Extract the [X, Y] coordinate from the center of the cell holding the provided text.  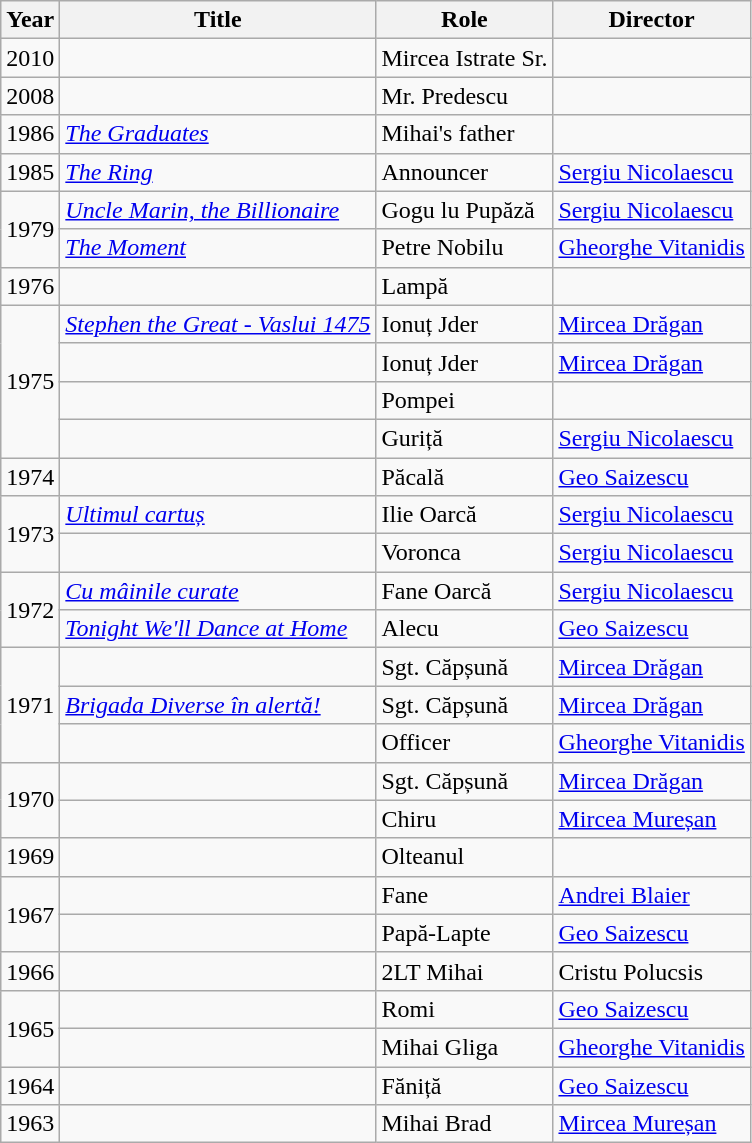
1969 [30, 857]
Brigada Diverse în alertă! [218, 705]
2LT Mihai [464, 971]
Guriță [464, 438]
1966 [30, 971]
Cristu Polucsis [652, 971]
2008 [30, 96]
Chiru [464, 819]
Cu mâinile curate [218, 591]
Uncle Marin, the Billionaire [218, 210]
Mihai's father [464, 134]
Romi [464, 1009]
1963 [30, 1124]
Făniță [464, 1085]
Stephen the Great - Vaslui 1475 [218, 324]
1985 [30, 172]
1965 [30, 1028]
Announcer [464, 172]
1975 [30, 381]
The Graduates [218, 134]
Pompei [464, 400]
1986 [30, 134]
Papă-Lapte [464, 933]
Mihai Gliga [464, 1047]
Tonight We'll Dance at Home [218, 629]
Mihai Brad [464, 1124]
Mr. Predescu [464, 96]
1972 [30, 610]
Director [652, 20]
Ilie Oarcă [464, 515]
Lampă [464, 286]
Role [464, 20]
1967 [30, 914]
Fane Oarcă [464, 591]
2010 [30, 58]
1973 [30, 534]
Gogu lu Pupăză [464, 210]
Ultimul cartuș [218, 515]
Mircea Istrate Sr. [464, 58]
Andrei Blaier [652, 895]
The Ring [218, 172]
1979 [30, 229]
Petre Nobilu [464, 248]
1970 [30, 800]
Olteanul [464, 857]
1964 [30, 1085]
Alecu [464, 629]
Title [218, 20]
Păcală [464, 477]
Fane [464, 895]
Voronca [464, 553]
Year [30, 20]
Officer [464, 743]
1971 [30, 705]
1974 [30, 477]
The Moment [218, 248]
1976 [30, 286]
